Identify which cell holds the provided text, then report its [X, Y] central coordinate. 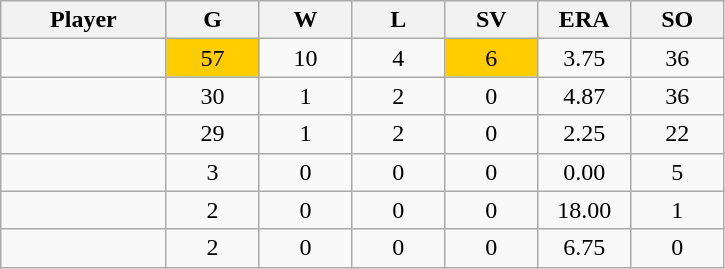
Player [84, 20]
6 [492, 58]
2.25 [584, 134]
3.75 [584, 58]
29 [212, 134]
ERA [584, 20]
5 [678, 172]
22 [678, 134]
57 [212, 58]
W [306, 20]
0.00 [584, 172]
3 [212, 172]
SO [678, 20]
L [398, 20]
10 [306, 58]
4 [398, 58]
18.00 [584, 210]
SV [492, 20]
30 [212, 96]
4.87 [584, 96]
6.75 [584, 248]
G [212, 20]
